Detect which cell encompasses the target text, then output its [x, y] center coordinate. 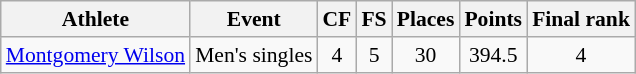
FS [374, 19]
CF [336, 19]
394.5 [493, 55]
Places [426, 19]
Athlete [96, 19]
Montgomery Wilson [96, 55]
Men's singles [254, 55]
30 [426, 55]
Points [493, 19]
5 [374, 55]
Event [254, 19]
Final rank [581, 19]
